Locate the cell with the specified text and output its (X, Y) center coordinate. 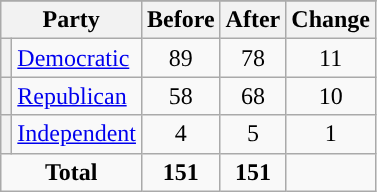
After (253, 20)
Before (180, 20)
10 (331, 96)
78 (253, 58)
4 (180, 134)
1 (331, 134)
Total (72, 172)
Party (72, 20)
58 (180, 96)
Change (331, 20)
5 (253, 134)
Independent (77, 134)
89 (180, 58)
11 (331, 58)
Republican (77, 96)
68 (253, 96)
Democratic (77, 58)
